Locate the cell with the specified text and output its [x, y] center coordinate. 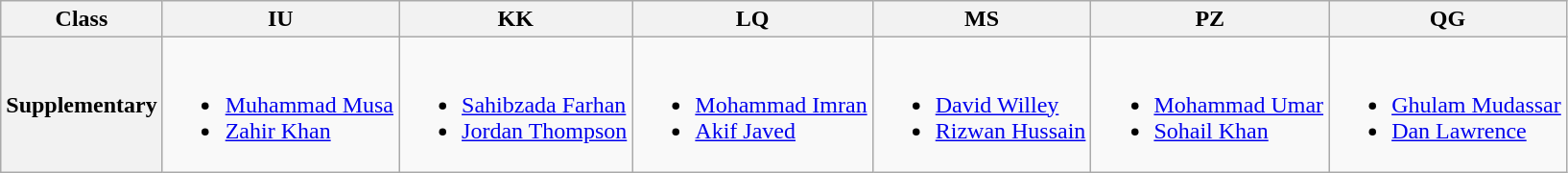
LQ [752, 19]
Class [82, 19]
Sahibzada FarhanJordan Thompson [516, 105]
IU [280, 19]
Muhammad MusaZahir Khan [280, 105]
MS [982, 19]
PZ [1210, 19]
KK [516, 19]
Mohammad ImranAkif Javed [752, 105]
Ghulam MudassarDan Lawrence [1448, 105]
Mohammad UmarSohail Khan [1210, 105]
QG [1448, 19]
David WilleyRizwan Hussain [982, 105]
Supplementary [82, 105]
